Output the [X, Y] coordinate of the center of the cell containing the given text.  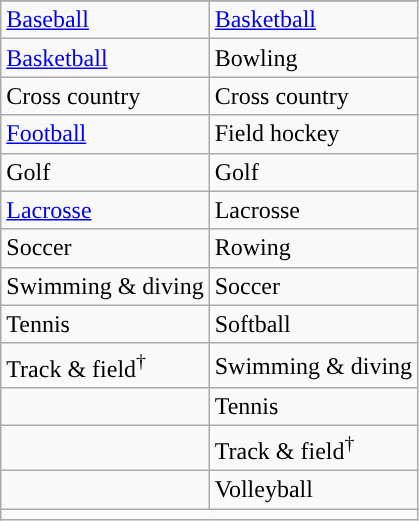
Volleyball [313, 489]
Field hockey [313, 134]
Rowing [313, 248]
Football [105, 134]
Softball [313, 324]
Baseball [105, 20]
Bowling [313, 58]
